Search for the cell housing the specified text and yield its [x, y] center coordinate. 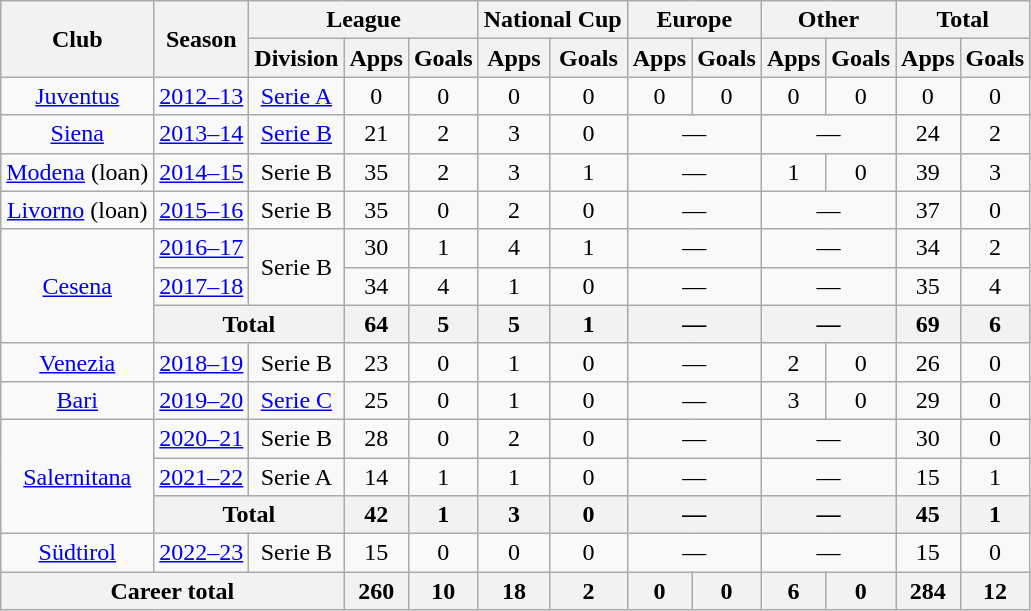
2016–17 [202, 248]
64 [376, 324]
69 [928, 324]
39 [928, 172]
2019–20 [202, 400]
24 [928, 134]
Livorno (loan) [78, 210]
Europe [694, 20]
2015–16 [202, 210]
12 [995, 591]
Other [828, 20]
284 [928, 591]
2013–14 [202, 134]
Südtirol [78, 553]
26 [928, 362]
2012–13 [202, 96]
260 [376, 591]
Salernitana [78, 476]
2020–21 [202, 438]
29 [928, 400]
Venezia [78, 362]
Siena [78, 134]
2018–19 [202, 362]
37 [928, 210]
23 [376, 362]
National Cup [552, 20]
2021–22 [202, 477]
Bari [78, 400]
45 [928, 515]
Career total [172, 591]
21 [376, 134]
14 [376, 477]
18 [514, 591]
Division [296, 58]
Modena (loan) [78, 172]
Serie C [296, 400]
25 [376, 400]
Season [202, 39]
Cesena [78, 286]
2017–18 [202, 286]
28 [376, 438]
Club [78, 39]
2014–15 [202, 172]
Juventus [78, 96]
2022–23 [202, 553]
10 [443, 591]
League [364, 20]
42 [376, 515]
